From the cell containing the given text, extract its center point as [x, y] coordinate. 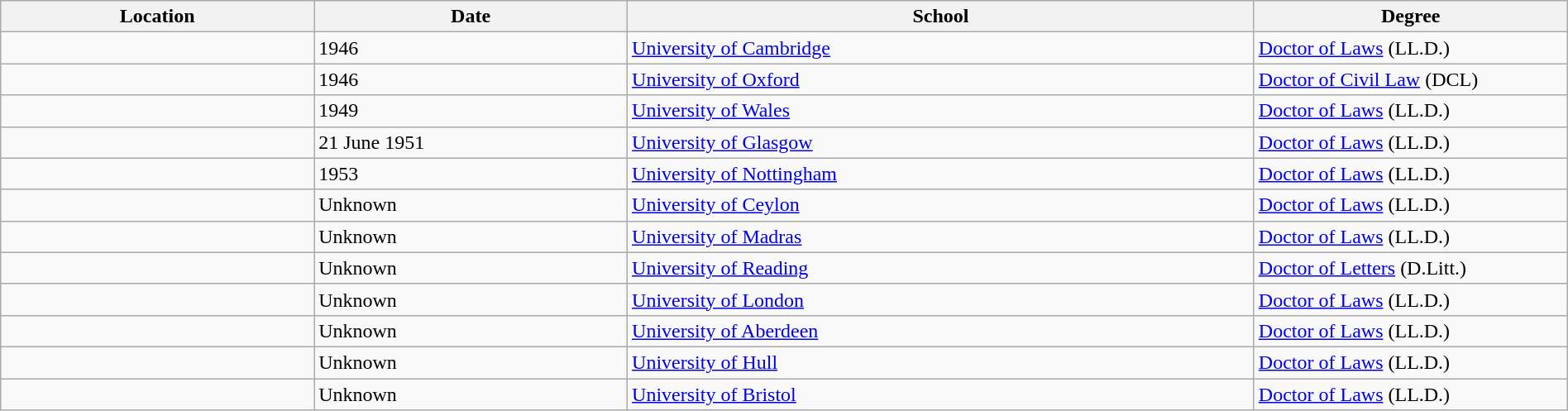
Doctor of Letters (D.Litt.) [1411, 268]
University of Cambridge [941, 48]
University of Oxford [941, 79]
21 June 1951 [471, 142]
University of Hull [941, 362]
University of Aberdeen [941, 331]
Location [157, 17]
University of Wales [941, 111]
1953 [471, 174]
Degree [1411, 17]
University of Nottingham [941, 174]
Doctor of Civil Law (DCL) [1411, 79]
School [941, 17]
University of Madras [941, 237]
University of Glasgow [941, 142]
1949 [471, 111]
University of London [941, 299]
University of Bristol [941, 394]
University of Ceylon [941, 205]
University of Reading [941, 268]
Date [471, 17]
